Provide the [x, y] coordinate of the cell's center where the given text is located.  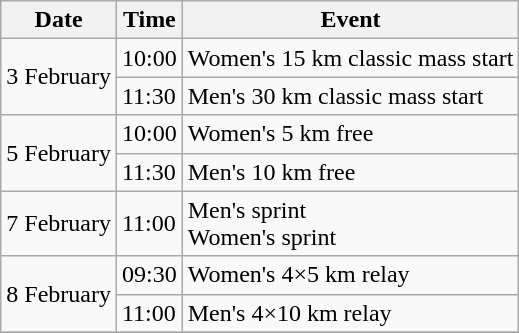
Women's 15 km classic mass start [350, 58]
Women's 4×5 km relay [350, 275]
Time [149, 20]
5 February [59, 153]
Date [59, 20]
09:30 [149, 275]
Men's sprintWomen's sprint [350, 224]
Men's 30 km classic mass start [350, 96]
Men's 10 km free [350, 172]
Women's 5 km free [350, 134]
7 February [59, 224]
Men's 4×10 km relay [350, 313]
Event [350, 20]
8 February [59, 294]
3 February [59, 77]
